Capture the cell that displays the provided text and extract its [x, y] central coordinate. 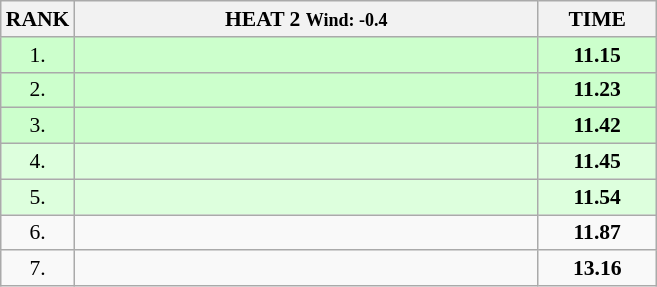
11.23 [597, 90]
13.16 [597, 269]
HEAT 2 Wind: -0.4 [306, 19]
4. [38, 162]
7. [38, 269]
1. [38, 55]
RANK [38, 19]
5. [38, 197]
11.54 [597, 197]
3. [38, 126]
6. [38, 233]
11.42 [597, 126]
11.15 [597, 55]
11.87 [597, 233]
TIME [597, 19]
2. [38, 90]
11.45 [597, 162]
